Detect which cell encompasses the target text, then output its [x, y] center coordinate. 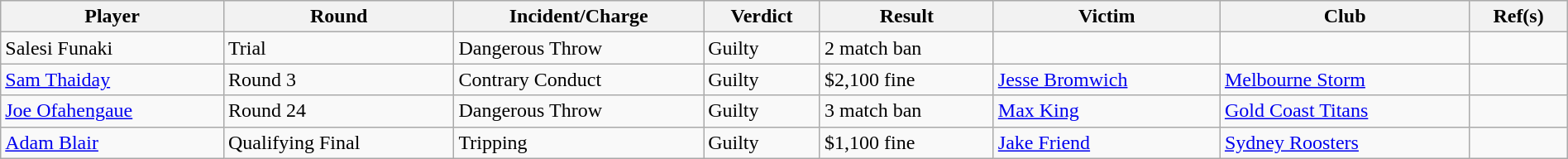
Result [906, 17]
Contrary Conduct [579, 79]
Incident/Charge [579, 17]
3 match ban [906, 111]
Adam Blair [112, 142]
Max King [1107, 111]
$2,100 fine [906, 79]
Salesi Funaki [112, 48]
Tripping [579, 142]
Joe Ofahengaue [112, 111]
Jesse Bromwich [1107, 79]
Round [338, 17]
Sam Thaiday [112, 79]
Round 24 [338, 111]
$1,100 fine [906, 142]
Victim [1107, 17]
Round 3 [338, 79]
2 match ban [906, 48]
Verdict [762, 17]
Player [112, 17]
Sydney Roosters [1345, 142]
Melbourne Storm [1345, 79]
Jake Friend [1107, 142]
Qualifying Final [338, 142]
Club [1345, 17]
Ref(s) [1518, 17]
Gold Coast Titans [1345, 111]
Trial [338, 48]
